Provide the (x, y) coordinate of the cell's center where the given text is located.  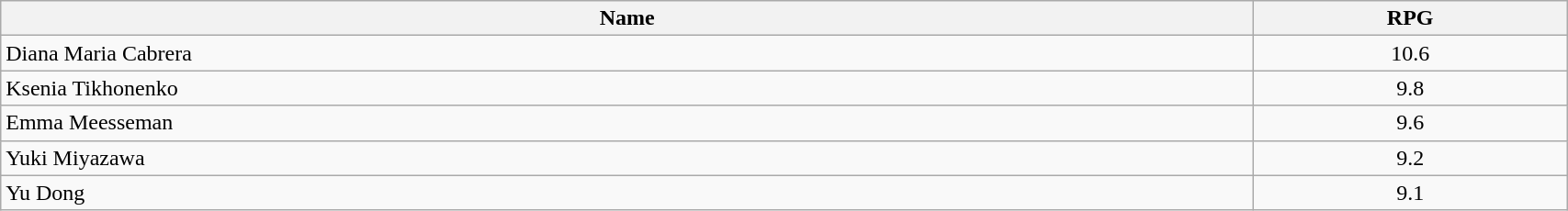
9.6 (1411, 123)
Diana Maria Cabrera (627, 53)
10.6 (1411, 53)
RPG (1411, 18)
9.2 (1411, 158)
Yu Dong (627, 193)
Emma Meesseman (627, 123)
9.1 (1411, 193)
Ksenia Tikhonenko (627, 88)
Name (627, 18)
9.8 (1411, 88)
Yuki Miyazawa (627, 158)
